For the text-containing cell, return its midpoint in (x, y) coordinate format. 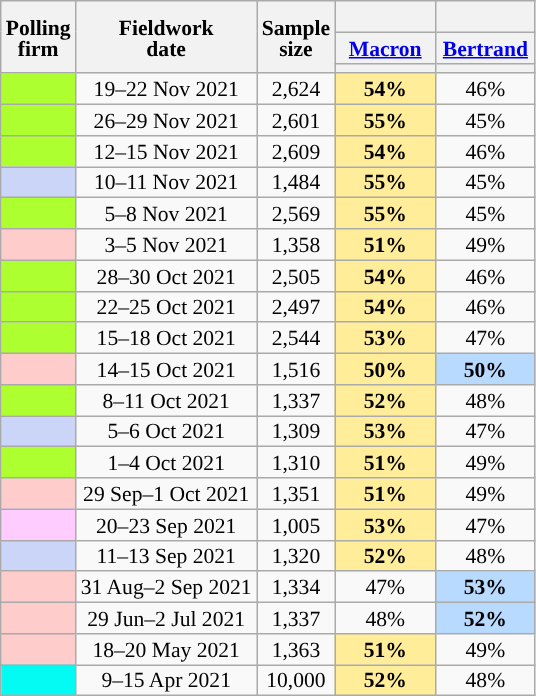
22–25 Oct 2021 (166, 306)
29 Jun–2 Jul 2021 (166, 618)
2,601 (296, 120)
2,505 (296, 276)
5–8 Nov 2021 (166, 214)
2,609 (296, 152)
1,484 (296, 182)
2,544 (296, 338)
20–23 Sep 2021 (166, 524)
18–20 May 2021 (166, 650)
12–15 Nov 2021 (166, 152)
10–11 Nov 2021 (166, 182)
10,000 (296, 680)
1,363 (296, 650)
1,334 (296, 588)
9–15 Apr 2021 (166, 680)
11–13 Sep 2021 (166, 556)
8–11 Oct 2021 (166, 400)
5–6 Oct 2021 (166, 432)
14–15 Oct 2021 (166, 370)
1,005 (296, 524)
26–29 Nov 2021 (166, 120)
1,310 (296, 462)
3–5 Nov 2021 (166, 244)
1,351 (296, 494)
1,309 (296, 432)
1,320 (296, 556)
Fieldworkdate (166, 37)
15–18 Oct 2021 (166, 338)
31 Aug–2 Sep 2021 (166, 588)
2,624 (296, 90)
2,569 (296, 214)
29 Sep–1 Oct 2021 (166, 494)
28–30 Oct 2021 (166, 276)
1–4 Oct 2021 (166, 462)
19–22 Nov 2021 (166, 90)
1,358 (296, 244)
Pollingfirm (38, 37)
Bertrand (485, 48)
1,516 (296, 370)
Macron (385, 48)
Samplesize (296, 37)
2,497 (296, 306)
